Provide the [X, Y] coordinate of the cell's center where the given text is located.  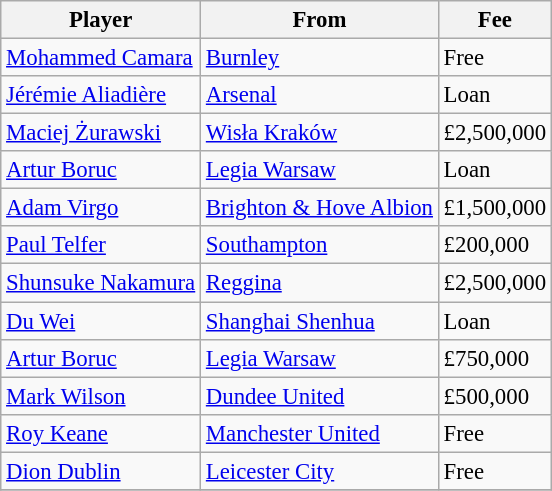
Arsenal [320, 95]
Reggina [320, 283]
Wisła Kraków [320, 133]
Dundee United [320, 396]
£200,000 [494, 245]
Du Wei [101, 321]
Paul Telfer [101, 245]
Brighton & Hove Albion [320, 208]
Burnley [320, 58]
Manchester United [320, 433]
Shunsuke Nakamura [101, 283]
From [320, 20]
Mark Wilson [101, 396]
£750,000 [494, 358]
Shanghai Shenhua [320, 321]
Roy Keane [101, 433]
Adam Virgo [101, 208]
Player [101, 20]
Jérémie Aliadière [101, 95]
Mohammed Camara [101, 58]
£500,000 [494, 396]
£1,500,000 [494, 208]
Fee [494, 20]
Dion Dublin [101, 471]
Leicester City [320, 471]
Southampton [320, 245]
Maciej Żurawski [101, 133]
